From the cell containing the given text, extract its center point as (X, Y) coordinate. 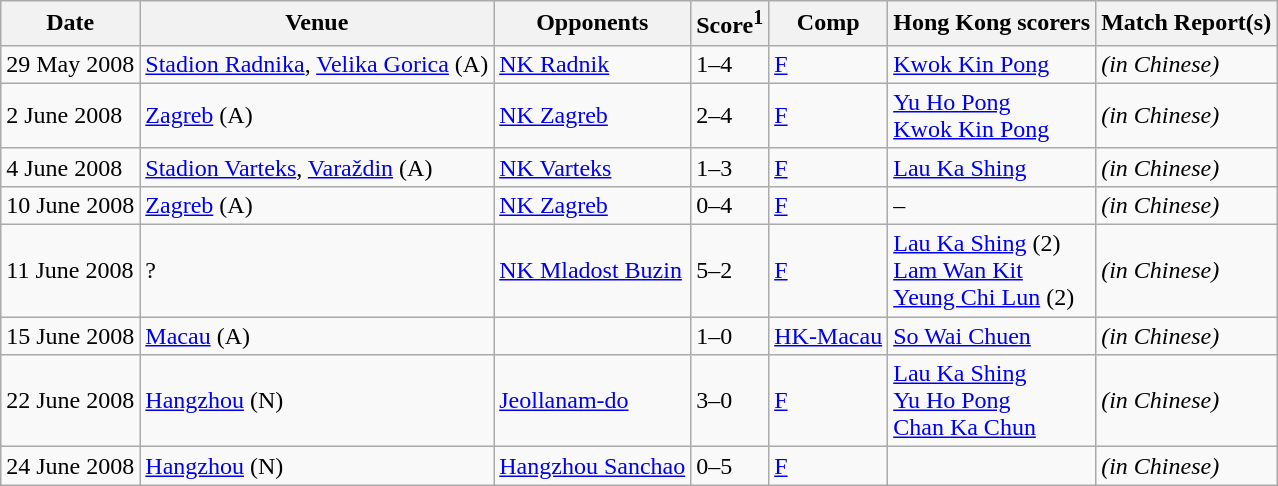
Yu Ho Pong Kwok Kin Pong (992, 116)
Jeollanam-do (592, 401)
NK Radnik (592, 64)
4 June 2008 (70, 167)
29 May 2008 (70, 64)
3–0 (730, 401)
Stadion Varteks, Varaždin (A) (317, 167)
22 June 2008 (70, 401)
NK Varteks (592, 167)
? (317, 271)
5–2 (730, 271)
Opponents (592, 24)
15 June 2008 (70, 336)
Lau Ka Shing (992, 167)
So Wai Chuen (992, 336)
Score1 (730, 24)
2 June 2008 (70, 116)
0–5 (730, 466)
2–4 (730, 116)
Comp (828, 24)
Kwok Kin Pong (992, 64)
0–4 (730, 205)
Lau Ka Shing Yu Ho Pong Chan Ka Chun (992, 401)
Lau Ka Shing (2)Lam Wan KitYeung Chi Lun (2) (992, 271)
NK Mladost Buzin (592, 271)
– (992, 205)
1–3 (730, 167)
Macau (A) (317, 336)
Date (70, 24)
Hangzhou Sanchao (592, 466)
Hong Kong scorers (992, 24)
Venue (317, 24)
Match Report(s) (1186, 24)
1–0 (730, 336)
24 June 2008 (70, 466)
HK-Macau (828, 336)
11 June 2008 (70, 271)
Stadion Radnika, Velika Gorica (A) (317, 64)
10 June 2008 (70, 205)
1–4 (730, 64)
